Output the [X, Y] coordinate of the center of the cell containing the given text.  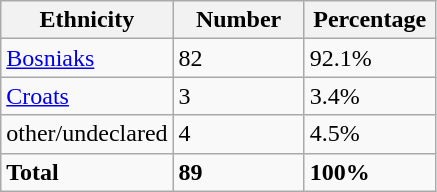
4.5% [370, 134]
Number [238, 20]
Percentage [370, 20]
100% [370, 172]
Total [87, 172]
82 [238, 58]
Croats [87, 96]
other/undeclared [87, 134]
4 [238, 134]
92.1% [370, 58]
3.4% [370, 96]
Ethnicity [87, 20]
3 [238, 96]
89 [238, 172]
Bosniaks [87, 58]
